Output the (X, Y) coordinate of the center of the cell containing the given text.  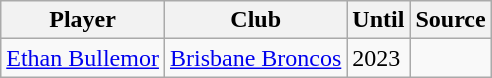
Player (83, 20)
Club (255, 20)
2023 (378, 58)
Ethan Bullemor (83, 58)
Brisbane Broncos (255, 58)
Until (378, 20)
Source (450, 20)
